Detect which cell encompasses the target text, then output its (x, y) center coordinate. 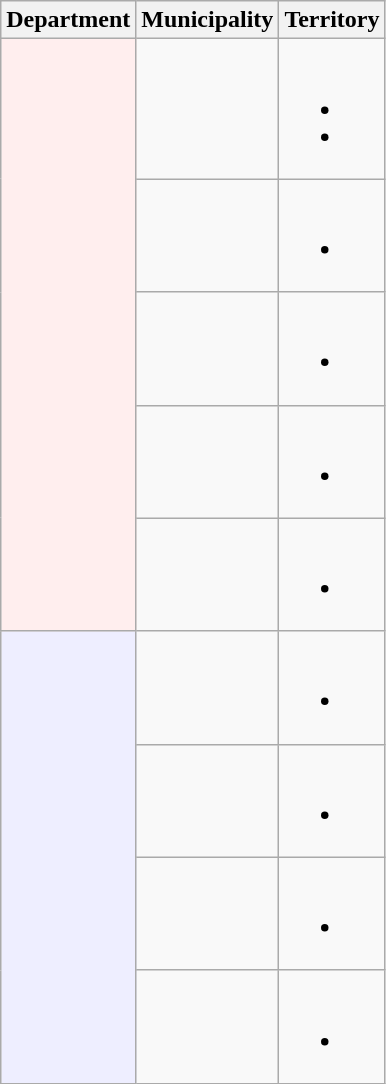
Municipality (208, 20)
Department (68, 20)
Territory (332, 20)
